Pinpoint the cell where the given text exists, returning its (X, Y) midpoint coordinate. 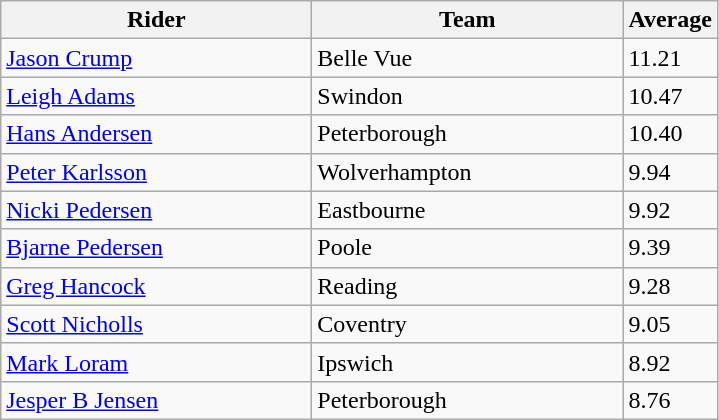
Mark Loram (156, 362)
Average (670, 20)
Rider (156, 20)
Hans Andersen (156, 134)
Greg Hancock (156, 286)
Peter Karlsson (156, 172)
Bjarne Pedersen (156, 248)
Scott Nicholls (156, 324)
Swindon (468, 96)
Ipswich (468, 362)
9.28 (670, 286)
8.76 (670, 400)
11.21 (670, 58)
Belle Vue (468, 58)
Nicki Pedersen (156, 210)
10.40 (670, 134)
10.47 (670, 96)
Reading (468, 286)
8.92 (670, 362)
9.39 (670, 248)
Poole (468, 248)
Team (468, 20)
Jason Crump (156, 58)
9.92 (670, 210)
9.94 (670, 172)
Wolverhampton (468, 172)
Jesper B Jensen (156, 400)
Eastbourne (468, 210)
Coventry (468, 324)
Leigh Adams (156, 96)
9.05 (670, 324)
